Capture the cell that displays the provided text and extract its [x, y] central coordinate. 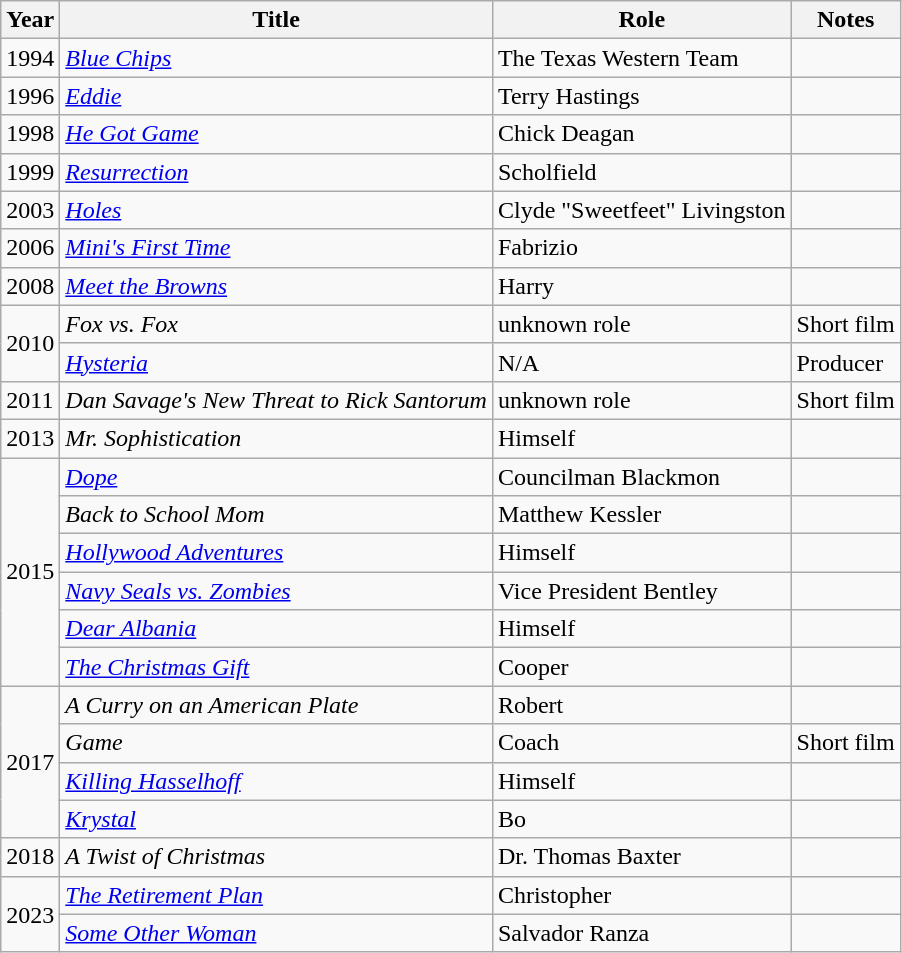
2015 [30, 572]
Clyde "Sweetfeet" Livingston [642, 210]
Bo [642, 819]
Harry [642, 286]
2011 [30, 400]
2006 [30, 248]
Fox vs. Fox [276, 324]
A Twist of Christmas [276, 857]
Vice President Bentley [642, 591]
Cooper [642, 667]
Holes [276, 210]
Hollywood Adventures [276, 553]
Matthew Kessler [642, 515]
Meet the Browns [276, 286]
Blue Chips [276, 58]
2013 [30, 438]
Councilman Blackmon [642, 477]
Salvador Ranza [642, 933]
1999 [30, 172]
Dope [276, 477]
Back to School Mom [276, 515]
1996 [30, 96]
Resurrection [276, 172]
Terry Hastings [642, 96]
Some Other Woman [276, 933]
Robert [642, 705]
A Curry on an American Plate [276, 705]
1994 [30, 58]
Coach [642, 743]
Eddie [276, 96]
Dr. Thomas Baxter [642, 857]
He Got Game [276, 134]
2003 [30, 210]
Dan Savage's New Threat to Rick Santorum [276, 400]
Krystal [276, 819]
2018 [30, 857]
2017 [30, 762]
Role [642, 20]
Hysteria [276, 362]
2023 [30, 914]
Title [276, 20]
Notes [846, 20]
The Retirement Plan [276, 895]
Killing Hasselhoff [276, 781]
The Christmas Gift [276, 667]
2010 [30, 343]
Game [276, 743]
Navy Seals vs. Zombies [276, 591]
Year [30, 20]
2008 [30, 286]
Chick Deagan [642, 134]
Fabrizio [642, 248]
Dear Albania [276, 629]
Mr. Sophistication [276, 438]
N/A [642, 362]
Scholfield [642, 172]
Mini's First Time [276, 248]
Christopher [642, 895]
1998 [30, 134]
Producer [846, 362]
The Texas Western Team [642, 58]
